Identify which cell holds the provided text, then report its [X, Y] central coordinate. 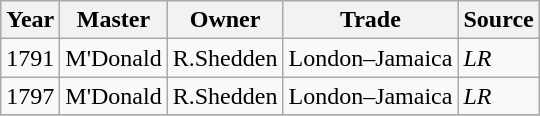
Trade [370, 20]
1791 [30, 58]
Owner [225, 20]
1797 [30, 96]
Source [498, 20]
Master [114, 20]
Year [30, 20]
